Search for the cell housing the specified text and yield its (x, y) center coordinate. 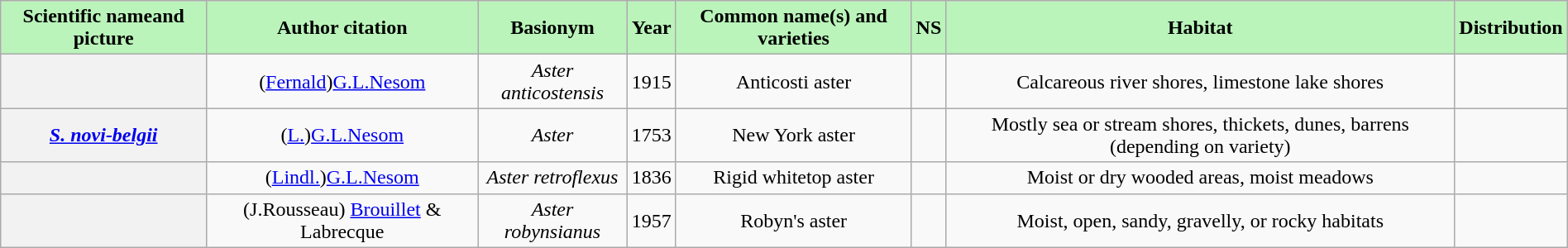
Rigid whitetop aster (794, 178)
(L.)G.L.Nesom (342, 136)
1957 (652, 220)
(Fernald)G.L.Nesom (342, 81)
NS (929, 28)
Year (652, 28)
Author citation (342, 28)
1836 (652, 178)
S. novi-belgii (104, 136)
Robyn's aster (794, 220)
Common name(s) and varieties (794, 28)
Calcareous river shores, limestone lake shores (1201, 81)
Basionym (552, 28)
(Lindl.)G.L.Nesom (342, 178)
Aster robynsianus (552, 220)
Moist or dry wooded areas, moist meadows (1201, 178)
1915 (652, 81)
Aster anticostensis (552, 81)
Scientific nameand picture (104, 28)
Habitat (1201, 28)
(J.Rousseau) Brouillet & Labrecque (342, 220)
Mostly sea or stream shores, thickets, dunes, barrens (depending on variety) (1201, 136)
Anticosti aster (794, 81)
Aster retroflexus (552, 178)
1753 (652, 136)
New York aster (794, 136)
Moist, open, sandy, gravelly, or rocky habitats (1201, 220)
Aster (552, 136)
Distribution (1511, 28)
